From the cell containing the given text, extract its center point as [X, Y] coordinate. 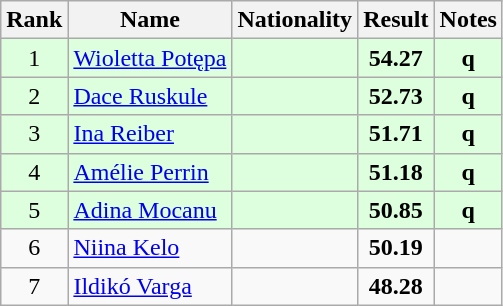
Amélie Perrin [150, 172]
Ildikó Varga [150, 286]
54.27 [396, 58]
51.71 [396, 134]
Name [150, 20]
7 [34, 286]
4 [34, 172]
52.73 [396, 96]
50.85 [396, 210]
Dace Ruskule [150, 96]
Notes [468, 20]
Niina Kelo [150, 248]
1 [34, 58]
Ina Reiber [150, 134]
2 [34, 96]
5 [34, 210]
3 [34, 134]
Result [396, 20]
Wioletta Potępa [150, 58]
6 [34, 248]
48.28 [396, 286]
Rank [34, 20]
Adina Mocanu [150, 210]
Nationality [295, 20]
51.18 [396, 172]
50.19 [396, 248]
